Provide the (X, Y) coordinate of the cell's center where the given text is located.  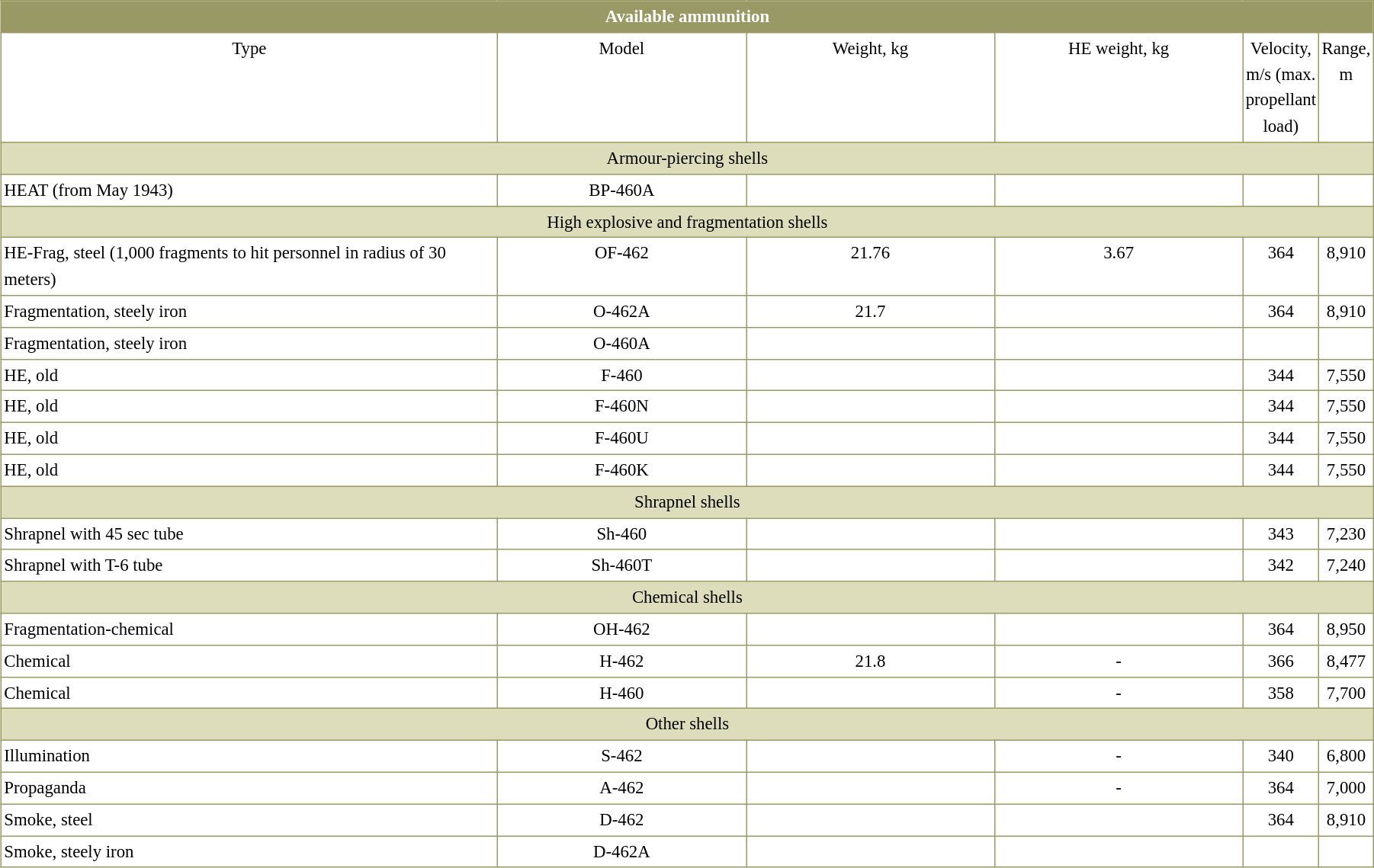
Type (250, 87)
F-460K (621, 470)
BP-460A (621, 190)
Available ammunition (688, 17)
HEAT (from May 1943) (250, 190)
Shrapnel with 45 sec tube (250, 534)
7,240 (1347, 565)
S-462 (621, 756)
F-460N (621, 407)
Fragmentation-chemical (250, 629)
Illumination (250, 756)
7,700 (1347, 693)
High explosive and fragmentation shells (688, 222)
Sh-460 (621, 534)
Shrapnel shells (688, 502)
358 (1281, 693)
Other shells (688, 725)
Sh-460T (621, 565)
H-460 (621, 693)
OH-462 (621, 629)
Armour-piercing shells (688, 159)
Model (621, 87)
D-462A (621, 852)
3.67 (1118, 267)
342 (1281, 565)
343 (1281, 534)
7,230 (1347, 534)
F-460U (621, 438)
340 (1281, 756)
A-462 (621, 788)
F-460 (621, 375)
21.7 (871, 312)
21.76 (871, 267)
HE weight, kg (1118, 87)
Velocity, m/s (max. propellant load) (1281, 87)
HE-Frag, steel (1,000 fragments to hit personnel in radius of 30 meters) (250, 267)
Propaganda (250, 788)
OF-462 (621, 267)
O-462A (621, 312)
Weight, kg (871, 87)
Chemical shells (688, 597)
7,000 (1347, 788)
8,950 (1347, 629)
Smoke, steel (250, 820)
D-462 (621, 820)
H-462 (621, 661)
Shrapnel with T-6 tube (250, 565)
6,800 (1347, 756)
366 (1281, 661)
Smoke, steely iron (250, 852)
8,477 (1347, 661)
Range, m (1347, 87)
О-460А (621, 343)
21.8 (871, 661)
